Scan for the cell matching the given text and deliver its (X, Y) coordinate at center. 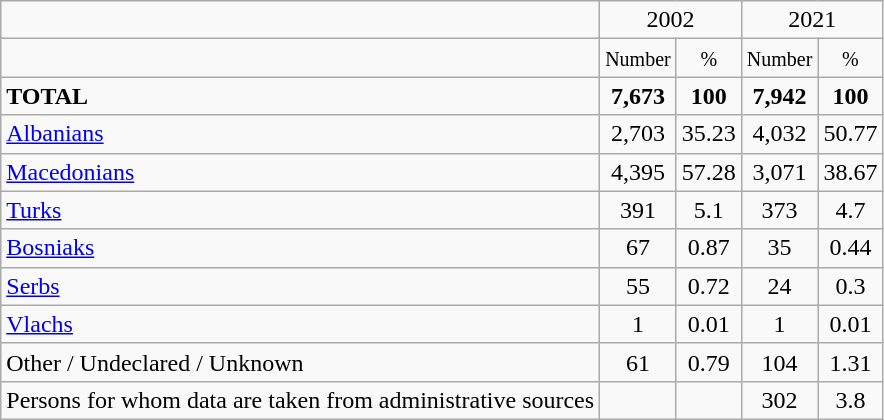
4.7 (850, 210)
38.67 (850, 172)
0.3 (850, 286)
Macedonians (300, 172)
67 (638, 248)
Bosniaks (300, 248)
Persons for whom data are taken from administrative sources (300, 400)
3,071 (780, 172)
2,703 (638, 134)
0.44 (850, 248)
4,032 (780, 134)
Vlachs (300, 324)
373 (780, 210)
7,942 (780, 96)
Turks (300, 210)
2021 (812, 20)
5.1 (708, 210)
104 (780, 362)
50.77 (850, 134)
0.72 (708, 286)
1.31 (850, 362)
35 (780, 248)
Albanians (300, 134)
57.28 (708, 172)
24 (780, 286)
302 (780, 400)
61 (638, 362)
Serbs (300, 286)
Other / Undeclared / Unknown (300, 362)
55 (638, 286)
TOTAL (300, 96)
2002 (671, 20)
391 (638, 210)
35.23 (708, 134)
7,673 (638, 96)
4,395 (638, 172)
0.87 (708, 248)
0.79 (708, 362)
3.8 (850, 400)
